Identify which cell holds the provided text, then report its [x, y] central coordinate. 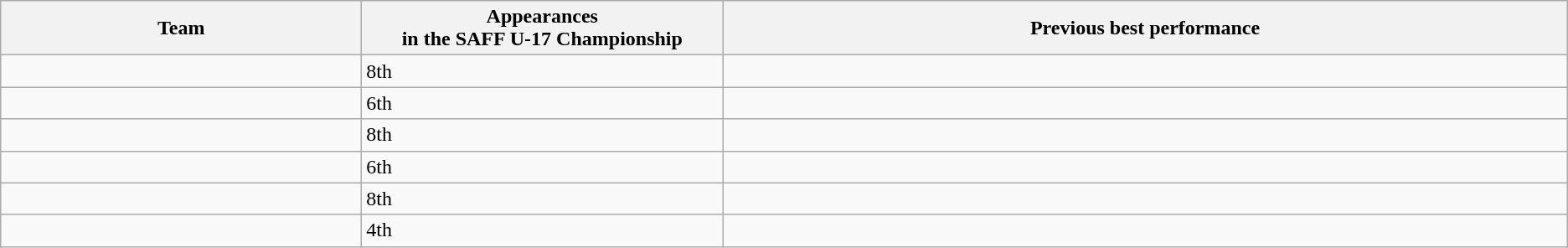
Previous best performance [1145, 28]
Team [181, 28]
Appearances in the SAFF U-17 Championship [543, 28]
4th [543, 230]
